Pinpoint the cell where the given text exists, returning its (x, y) midpoint coordinate. 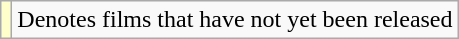
Denotes films that have not yet been released (235, 20)
